Pinpoint the cell where the given text exists, returning its (x, y) midpoint coordinate. 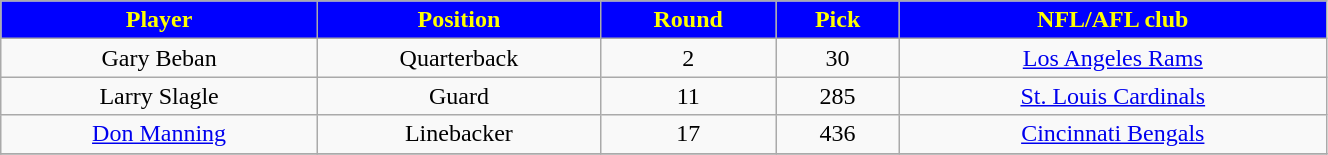
Gary Beban (160, 58)
436 (838, 134)
2 (688, 58)
Player (160, 20)
17 (688, 134)
285 (838, 96)
Pick (838, 20)
Position (458, 20)
11 (688, 96)
NFL/AFL club (1112, 20)
Los Angeles Rams (1112, 58)
30 (838, 58)
Quarterback (458, 58)
Larry Slagle (160, 96)
Linebacker (458, 134)
Cincinnati Bengals (1112, 134)
Don Manning (160, 134)
Round (688, 20)
Guard (458, 96)
St. Louis Cardinals (1112, 96)
